Provide the (X, Y) coordinate of the cell's center where the given text is located.  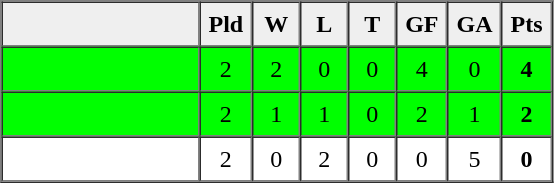
GA (475, 24)
L (324, 24)
T (372, 24)
GF (422, 24)
Pts (527, 24)
5 (475, 158)
W (276, 24)
Pld (226, 24)
